Detect which cell encompasses the target text, then output its [X, Y] center coordinate. 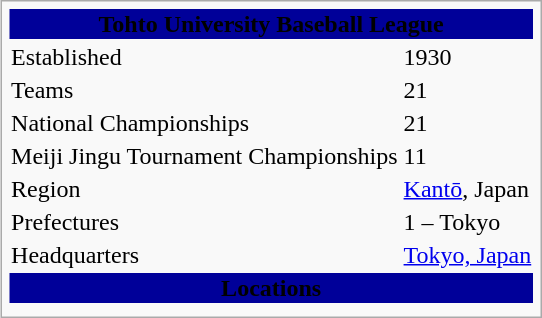
Headquarters [205, 255]
Prefectures [205, 222]
Locations [272, 288]
1 – Tokyo [468, 222]
Tohto University Baseball League [272, 24]
Kantō, Japan [468, 189]
1930 [468, 57]
Meiji Jingu Tournament Championships [205, 156]
11 [468, 156]
Region [205, 189]
Tokyo, Japan [468, 255]
Established [205, 57]
Teams [205, 90]
National Championships [205, 123]
